Find where the given text appears and provide that cell's center as [X, Y] coordinate. 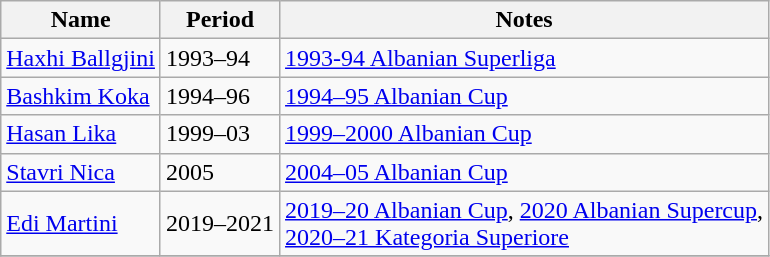
Period [220, 20]
Edi Martini [81, 224]
1994–95 Albanian Cup [524, 96]
Name [81, 20]
2019–20 Albanian Cup, 2020 Albanian Supercup,2020–21 Kategoria Superiore [524, 224]
Stavri Nica [81, 172]
1994–96 [220, 96]
Haxhi Ballgjini [81, 58]
1999–03 [220, 134]
1999–2000 Albanian Cup [524, 134]
Notes [524, 20]
2019–2021 [220, 224]
1993-94 Albanian Superliga [524, 58]
Hasan Lika [81, 134]
2005 [220, 172]
Bashkim Koka [81, 96]
2004–05 Albanian Cup [524, 172]
1993–94 [220, 58]
